Search for the cell housing the specified text and yield its (X, Y) center coordinate. 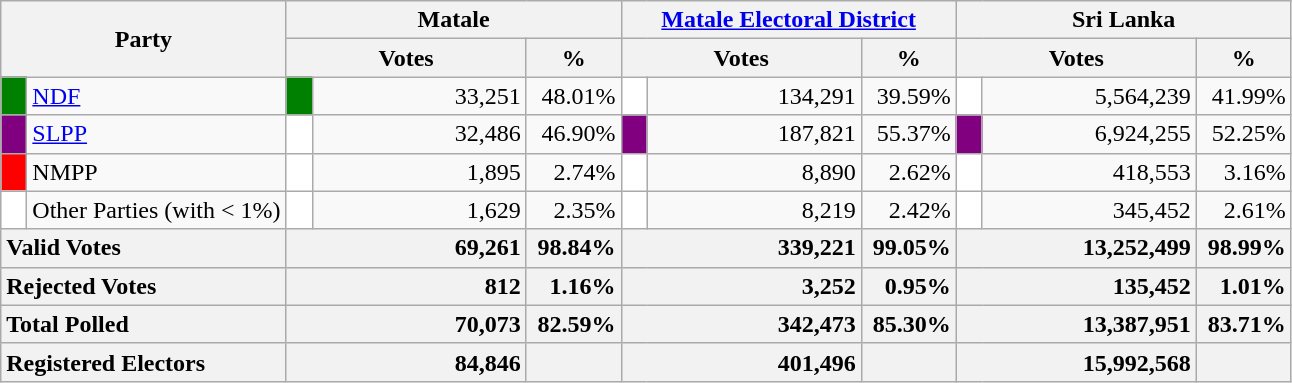
55.37% (908, 134)
Valid Votes (144, 248)
1,629 (419, 210)
342,473 (741, 324)
Matale (454, 20)
NDF (156, 96)
Registered Electors (144, 362)
69,261 (406, 248)
84,846 (406, 362)
Rejected Votes (144, 286)
46.90% (574, 134)
339,221 (741, 248)
41.99% (1244, 96)
NMPP (156, 172)
5,564,239 (1089, 96)
48.01% (574, 96)
134,291 (754, 96)
98.99% (1244, 248)
99.05% (908, 248)
2.74% (574, 172)
401,496 (741, 362)
6,924,255 (1089, 134)
83.71% (1244, 324)
70,073 (406, 324)
8,890 (754, 172)
Other Parties (with < 1%) (156, 210)
85.30% (908, 324)
812 (406, 286)
32,486 (419, 134)
418,553 (1089, 172)
2.35% (574, 210)
13,252,499 (1076, 248)
135,452 (1076, 286)
13,387,951 (1076, 324)
1.01% (1244, 286)
0.95% (908, 286)
52.25% (1244, 134)
33,251 (419, 96)
3,252 (741, 286)
2.61% (1244, 210)
345,452 (1089, 210)
39.59% (908, 96)
1,895 (419, 172)
Total Polled (144, 324)
2.62% (908, 172)
Matale Electoral District (788, 20)
82.59% (574, 324)
Sri Lanka (1124, 20)
Party (144, 39)
187,821 (754, 134)
2.42% (908, 210)
15,992,568 (1076, 362)
3.16% (1244, 172)
SLPP (156, 134)
8,219 (754, 210)
98.84% (574, 248)
1.16% (574, 286)
